Capture the cell that displays the provided text and extract its [X, Y] central coordinate. 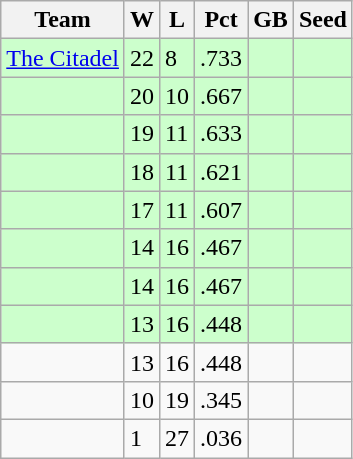
The Citadel [63, 58]
17 [142, 210]
18 [142, 172]
Team [63, 20]
.345 [222, 400]
W [142, 20]
GB [271, 20]
27 [178, 438]
L [178, 20]
.621 [222, 172]
1 [142, 438]
20 [142, 96]
.607 [222, 210]
.036 [222, 438]
.667 [222, 96]
Seed [322, 20]
.633 [222, 134]
22 [142, 58]
.733 [222, 58]
Pct [222, 20]
8 [178, 58]
